Pinpoint the cell where the given text exists, returning its [x, y] midpoint coordinate. 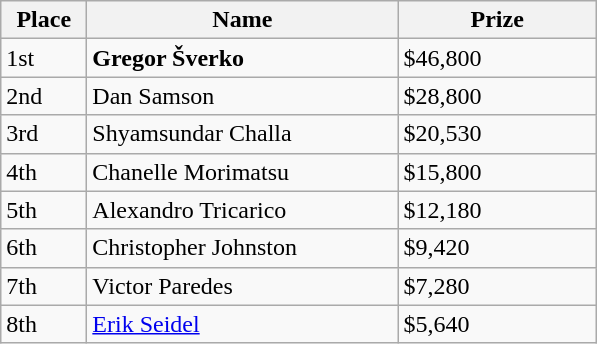
Victor Paredes [242, 286]
Place [44, 20]
Christopher Johnston [242, 248]
$46,800 [498, 58]
Dan Samson [242, 96]
$15,800 [498, 172]
$20,530 [498, 134]
Prize [498, 20]
Chanelle Morimatsu [242, 172]
6th [44, 248]
5th [44, 210]
$9,420 [498, 248]
$12,180 [498, 210]
8th [44, 324]
4th [44, 172]
$28,800 [498, 96]
3rd [44, 134]
$5,640 [498, 324]
Alexandro Tricarico [242, 210]
Erik Seidel [242, 324]
2nd [44, 96]
Name [242, 20]
Shyamsundar Challa [242, 134]
1st [44, 58]
7th [44, 286]
Gregor Šverko [242, 58]
$7,280 [498, 286]
